Detect which cell encompasses the target text, then output its (X, Y) center coordinate. 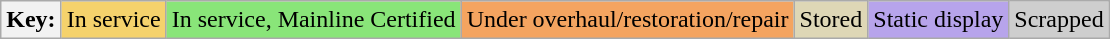
Stored (831, 20)
In service (114, 20)
Scrapped (1059, 20)
Static display (938, 20)
Under overhaul/restoration/repair (628, 20)
Key: (31, 20)
In service, Mainline Certified (314, 20)
